For the text-containing cell, return its midpoint in [X, Y] coordinate format. 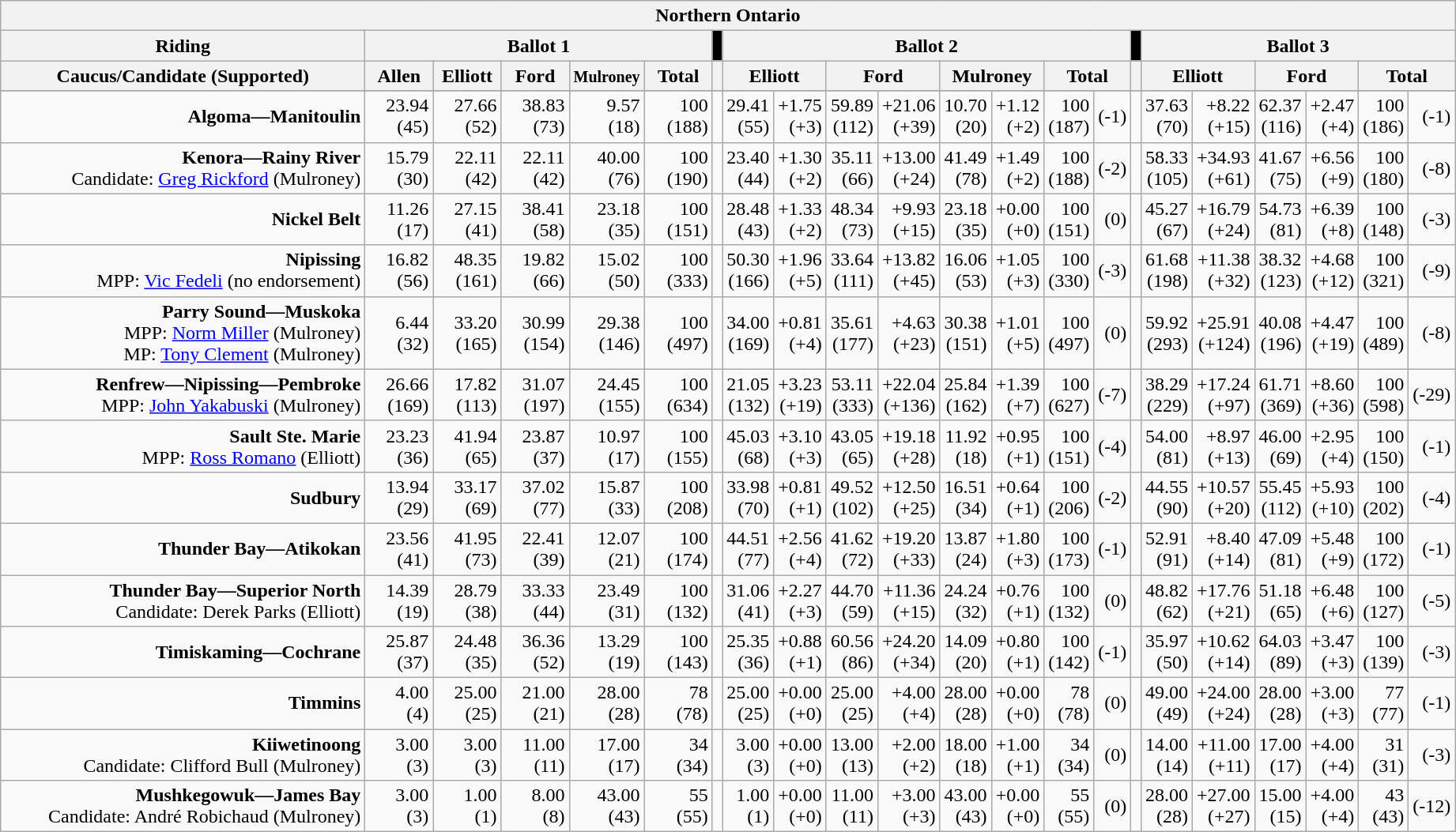
+11.36(+15) [909, 600]
100(139) [1383, 653]
41.67(75) [1281, 168]
27.66(52) [467, 117]
+0.64(+1) [1018, 498]
29.41(55) [748, 117]
+6.39(+8) [1333, 220]
+0.81(+1) [800, 498]
Algoma—Manitoulin [183, 117]
8.00(8) [535, 806]
41.49(78) [966, 168]
22.41(39) [535, 548]
+4.68(+12) [1333, 270]
44.70(59) [852, 600]
+2.27(+3) [800, 600]
19.82(66) [535, 270]
40.08(196) [1281, 333]
100(208) [678, 498]
Sault Ste. MarieMPP: Ross Romano (Elliott) [183, 446]
24.48(35) [467, 653]
13.00(13) [852, 755]
12.07(21) [607, 548]
59.92(293) [1167, 333]
24.45(155) [607, 395]
100(489) [1383, 333]
100(330) [1069, 270]
41.62(72) [852, 548]
Mushkegowuk—James BayCandidate: André Robichaud (Mulroney) [183, 806]
55.45(112) [1281, 498]
Timiskaming—Cochrane [183, 653]
35.97(50) [1167, 653]
18.00(18) [966, 755]
100(142) [1069, 653]
43.05(65) [852, 446]
(-7) [1113, 395]
35.11(66) [852, 168]
+1.96(+5) [800, 270]
Northern Ontario [728, 16]
+5.93(+10) [1333, 498]
Caucus/Candidate (Supported) [183, 76]
58.33(105) [1167, 168]
+2.00(+2) [909, 755]
+1.12(+2) [1018, 117]
100(321) [1383, 270]
16.51(34) [966, 498]
+24.20(+34) [909, 653]
33.17(69) [467, 498]
+21.06(+39) [909, 117]
100(173) [1069, 548]
45.27(67) [1167, 220]
+0.76(+1) [1018, 600]
100(186) [1383, 117]
25.84(162) [966, 395]
(-9) [1432, 270]
11.26(17) [399, 220]
47.09(81) [1281, 548]
13.29(19) [607, 653]
24.24(32) [966, 600]
+1.05(+3) [1018, 270]
+6.56(+9) [1333, 168]
16.06(53) [966, 270]
+0.88(+1) [800, 653]
52.91(91) [1167, 548]
+16.79(+24) [1224, 220]
13.94(29) [399, 498]
54.73(81) [1281, 220]
37.02(77) [535, 498]
26.66(169) [399, 395]
38.29(229) [1167, 395]
29.38(146) [607, 333]
+2.47(+4) [1333, 117]
44.55(90) [1167, 498]
+5.48(+9) [1333, 548]
23.87(37) [535, 446]
100(333) [678, 270]
17.82(113) [467, 395]
9.57(18) [607, 117]
46.00(69) [1281, 446]
100(148) [1383, 220]
33.33(44) [535, 600]
43(43) [1383, 806]
+13.00(+24) [909, 168]
41.95(73) [467, 548]
Renfrew—Nipissing—PembrokeMPP: John Yakabuski (Mulroney) [183, 395]
59.89(112) [852, 117]
27.15(41) [467, 220]
100(634) [678, 395]
+1.49(+2) [1018, 168]
+17.24(+97) [1224, 395]
Ballot 1 [539, 46]
+19.18(+28) [909, 446]
25.87(37) [399, 653]
100(174) [678, 548]
+8.22(+15) [1224, 117]
+1.39(+7) [1018, 395]
11.92(18) [966, 446]
33.64(111) [852, 270]
Nickel Belt [183, 220]
KiiwetinoongCandidate: Clifford Bull (Mulroney) [183, 755]
77(77) [1383, 703]
44.51(77) [748, 548]
+11.38(+32) [1224, 270]
38.83(73) [535, 117]
53.11(333) [852, 395]
(-5) [1432, 600]
+2.95(+4) [1333, 446]
Ballot 2 [926, 46]
23.40(44) [748, 168]
+10.62(+14) [1224, 653]
100(187) [1069, 117]
+17.76(+21) [1224, 600]
23.56(41) [399, 548]
48.82(62) [1167, 600]
33.20(165) [467, 333]
15.87(33) [607, 498]
45.03(68) [748, 446]
100(127) [1383, 600]
10.97(17) [607, 446]
31.07(197) [535, 395]
100(202) [1383, 498]
Thunder Bay—Atikokan [183, 548]
NipissingMPP: Vic Fedeli (no endorsement) [183, 270]
64.03(89) [1281, 653]
37.63(70) [1167, 117]
Riding [183, 46]
+8.40(+14) [1224, 548]
+6.48(+6) [1333, 600]
41.94(65) [467, 446]
4.00(4) [399, 703]
+4.47(+19) [1333, 333]
28.79(38) [467, 600]
+1.01(+5) [1018, 333]
+9.93(+15) [909, 220]
+8.60(+36) [1333, 395]
48.34(73) [852, 220]
+4.63(+23) [909, 333]
+1.33(+2) [800, 220]
61.71(369) [1281, 395]
31(31) [1383, 755]
23.23(36) [399, 446]
13.87(24) [966, 548]
62.37(116) [1281, 117]
+0.81(+4) [800, 333]
21.00(21) [535, 703]
14.00(14) [1167, 755]
25.35(36) [748, 653]
+27.00(+27) [1224, 806]
51.18(65) [1281, 600]
49.52(102) [852, 498]
+1.80(+3) [1018, 548]
100(172) [1383, 548]
61.68(198) [1167, 270]
100(190) [678, 168]
50.30(166) [748, 270]
28.48(43) [748, 220]
14.39(19) [399, 600]
(-12) [1432, 806]
+1.00(+1) [1018, 755]
Sudbury [183, 498]
35.61(177) [852, 333]
+8.97(+13) [1224, 446]
+1.75(+3) [800, 117]
6.44(32) [399, 333]
30.99(154) [535, 333]
Allen [399, 76]
+12.50(+25) [909, 498]
Ballot 3 [1298, 46]
+19.20(+33) [909, 548]
+34.93(+61) [1224, 168]
Kenora—Rainy RiverCandidate: Greg Rickford (Mulroney) [183, 168]
+25.91(+124) [1224, 333]
34.00(169) [748, 333]
15.00(15) [1281, 806]
21.05(132) [748, 395]
38.41(58) [535, 220]
16.82(56) [399, 270]
100(627) [1069, 395]
60.56(86) [852, 653]
Thunder Bay—Superior NorthCandidate: Derek Parks (Elliott) [183, 600]
100(206) [1069, 498]
(-29) [1432, 395]
+3.10(+3) [800, 446]
23.94(45) [399, 117]
100(143) [678, 653]
+24.00(+24) [1224, 703]
100(150) [1383, 446]
30.38(151) [966, 333]
49.00(49) [1167, 703]
10.70(20) [966, 117]
+3.47(+3) [1333, 653]
+0.80(+1) [1018, 653]
+11.00(+11) [1224, 755]
14.09(20) [966, 653]
+0.95(+1) [1018, 446]
38.32(123) [1281, 270]
15.79(30) [399, 168]
54.00(81) [1167, 446]
+10.57(+20) [1224, 498]
48.35(161) [467, 270]
40.00(76) [607, 168]
100(155) [678, 446]
33.98(70) [748, 498]
+22.04(+136) [909, 395]
31.06(41) [748, 600]
100(180) [1383, 168]
15.02(50) [607, 270]
100(598) [1383, 395]
+2.56(+4) [800, 548]
Parry Sound—MuskokaMPP: Norm Miller (Mulroney)MP: Tony Clement (Mulroney) [183, 333]
23.49(31) [607, 600]
36.36(52) [535, 653]
+13.82(+45) [909, 270]
+3.23(+19) [800, 395]
+1.30(+2) [800, 168]
Timmins [183, 703]
